Determine the [X, Y] coordinate at the center of the cell enclosing the given text.  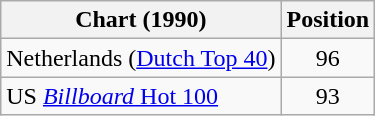
Position [328, 20]
Netherlands (Dutch Top 40) [141, 58]
Chart (1990) [141, 20]
96 [328, 58]
US Billboard Hot 100 [141, 96]
93 [328, 96]
